Locate the cell with the specified text and output its [X, Y] center coordinate. 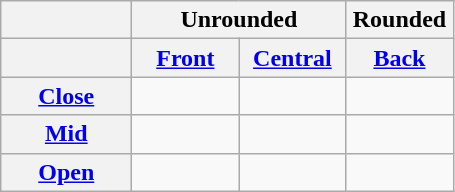
Mid [66, 134]
Unrounded [239, 20]
Close [66, 96]
Back [400, 58]
Front [186, 58]
Open [66, 172]
Rounded [400, 20]
Central [292, 58]
